Return the (x, y) coordinate for the center point of the cell that contains the specified text.  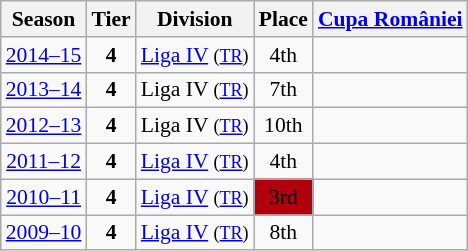
8th (284, 233)
Cupa României (390, 19)
7th (284, 90)
10th (284, 126)
3rd (284, 197)
Tier (110, 19)
Place (284, 19)
2013–14 (44, 90)
2014–15 (44, 55)
2009–10 (44, 233)
Division (195, 19)
2010–11 (44, 197)
2011–12 (44, 162)
2012–13 (44, 126)
Season (44, 19)
